Pinpoint the cell where the given text exists, returning its [x, y] midpoint coordinate. 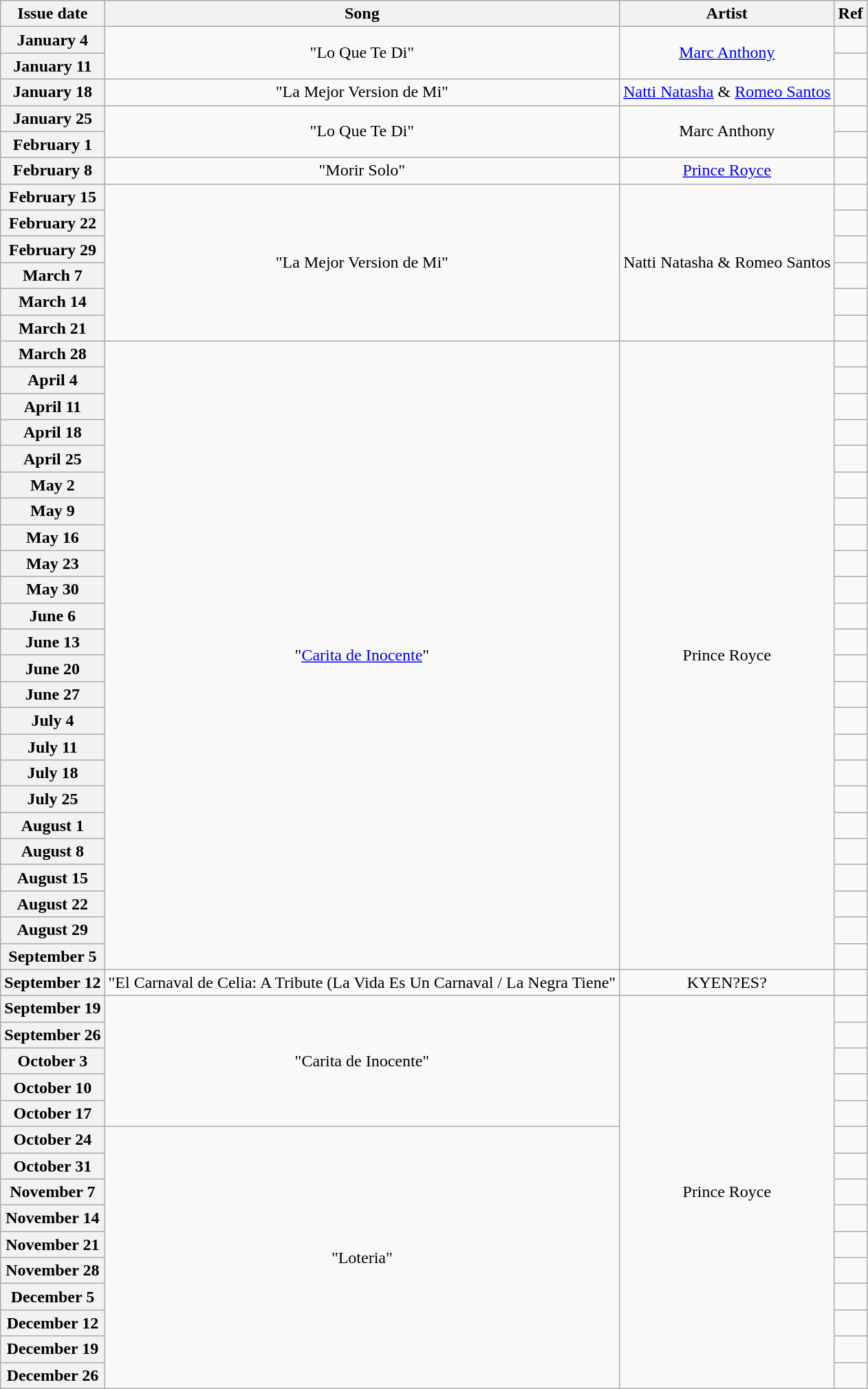
September 12 [52, 982]
January 25 [52, 118]
January 4 [52, 40]
August 22 [52, 904]
Ref [850, 14]
November 14 [52, 1218]
May 16 [52, 537]
April 18 [52, 433]
December 5 [52, 1297]
Issue date [52, 14]
October 31 [52, 1166]
October 3 [52, 1061]
May 9 [52, 511]
May 23 [52, 563]
December 12 [52, 1323]
February 8 [52, 171]
September 26 [52, 1035]
November 21 [52, 1245]
September 5 [52, 956]
October 17 [52, 1113]
July 11 [52, 746]
October 10 [52, 1087]
February 29 [52, 249]
"Morir Solo" [362, 171]
July 4 [52, 720]
June 6 [52, 616]
December 19 [52, 1349]
February 22 [52, 223]
"El Carnaval de Celia: A Tribute (La Vida Es Un Carnaval / La Negra Tiene" [362, 982]
January 11 [52, 66]
March 7 [52, 275]
September 19 [52, 1009]
August 15 [52, 878]
April 4 [52, 380]
March 21 [52, 328]
August 29 [52, 930]
May 2 [52, 485]
July 25 [52, 799]
February 1 [52, 144]
August 8 [52, 852]
Song [362, 14]
February 15 [52, 197]
August 1 [52, 826]
KYEN?ES? [727, 982]
April 11 [52, 407]
January 18 [52, 92]
April 25 [52, 459]
November 28 [52, 1271]
"Loteria" [362, 1258]
October 24 [52, 1139]
June 13 [52, 642]
June 27 [52, 694]
March 14 [52, 301]
May 30 [52, 590]
December 26 [52, 1375]
July 18 [52, 773]
March 28 [52, 354]
Artist [727, 14]
November 7 [52, 1192]
June 20 [52, 668]
